Provide the [x, y] coordinate of the cell's center where the given text is located.  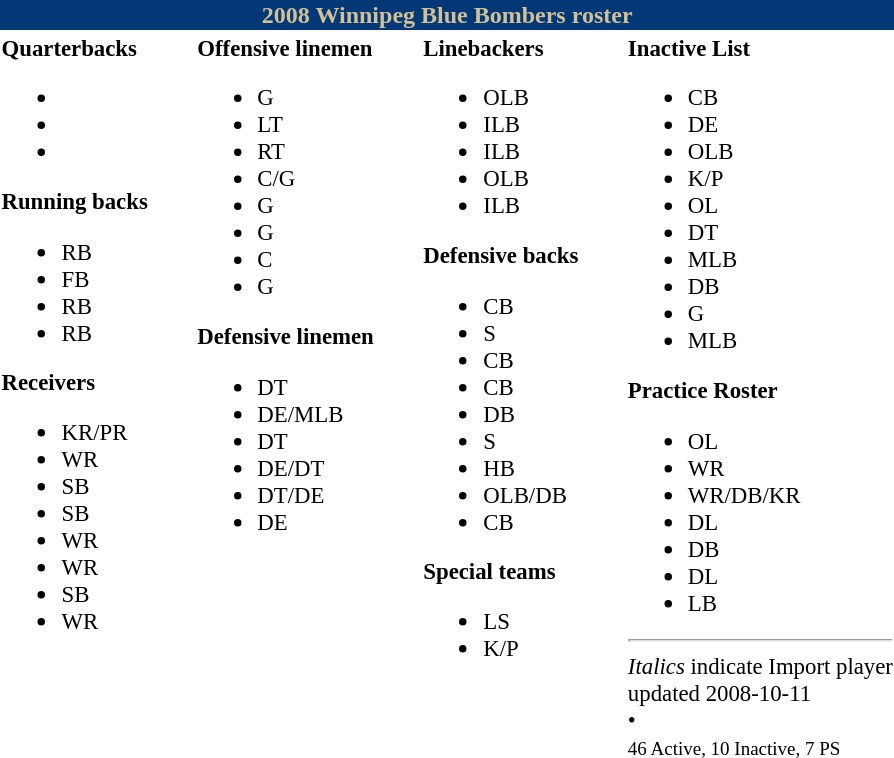
2008 Winnipeg Blue Bombers roster [447, 15]
